From the cell containing the given text, extract its center point as (X, Y) coordinate. 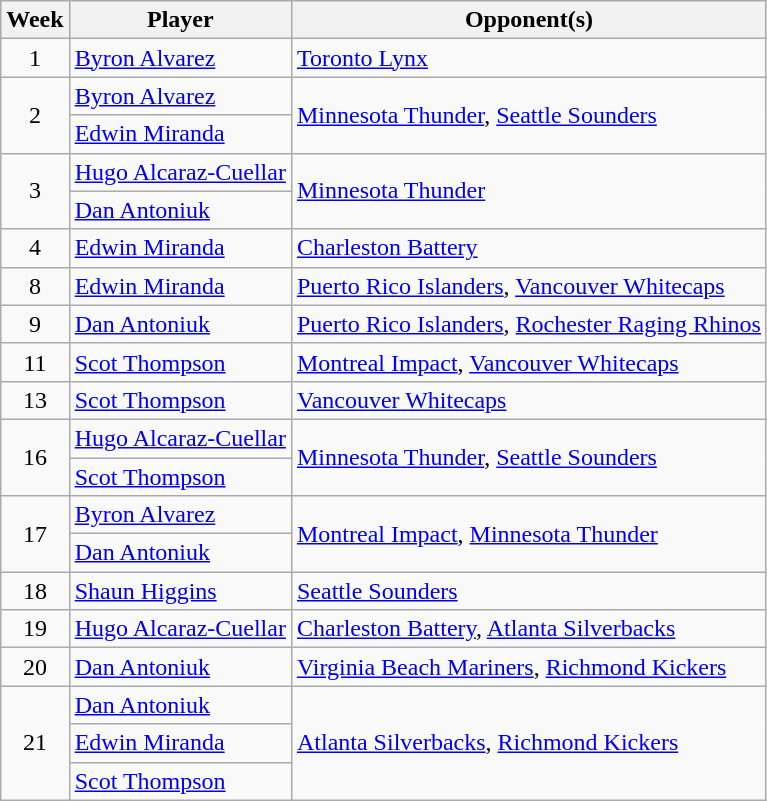
Puerto Rico Islanders, Rochester Raging Rhinos (528, 324)
Montreal Impact, Minnesota Thunder (528, 534)
1 (35, 58)
2 (35, 115)
Charleston Battery, Atlanta Silverbacks (528, 629)
3 (35, 191)
20 (35, 667)
18 (35, 591)
Montreal Impact, Vancouver Whitecaps (528, 362)
Minnesota Thunder (528, 191)
4 (35, 248)
17 (35, 534)
16 (35, 457)
Atlanta Silverbacks, Richmond Kickers (528, 743)
9 (35, 324)
13 (35, 400)
Vancouver Whitecaps (528, 400)
Toronto Lynx (528, 58)
8 (35, 286)
Shaun Higgins (180, 591)
Week (35, 20)
Charleston Battery (528, 248)
Player (180, 20)
Puerto Rico Islanders, Vancouver Whitecaps (528, 286)
11 (35, 362)
19 (35, 629)
Seattle Sounders (528, 591)
Virginia Beach Mariners, Richmond Kickers (528, 667)
21 (35, 743)
Opponent(s) (528, 20)
